Capture the cell that displays the provided text and extract its (X, Y) central coordinate. 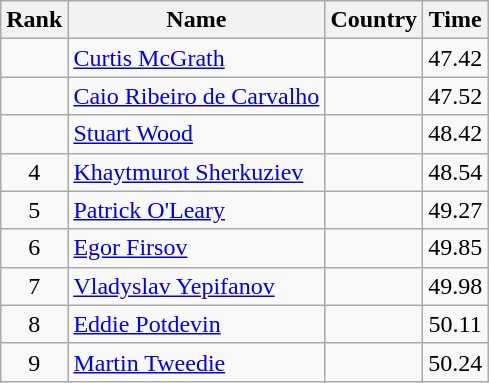
Curtis McGrath (196, 58)
50.24 (456, 362)
Stuart Wood (196, 134)
48.42 (456, 134)
4 (34, 172)
9 (34, 362)
Name (196, 20)
Time (456, 20)
Khaytmurot Sherkuziev (196, 172)
49.27 (456, 210)
47.42 (456, 58)
49.98 (456, 286)
Patrick O'Leary (196, 210)
Egor Firsov (196, 248)
8 (34, 324)
Eddie Potdevin (196, 324)
50.11 (456, 324)
6 (34, 248)
Rank (34, 20)
Martin Tweedie (196, 362)
49.85 (456, 248)
48.54 (456, 172)
Vladyslav Yepifanov (196, 286)
5 (34, 210)
7 (34, 286)
Country (374, 20)
Caio Ribeiro de Carvalho (196, 96)
47.52 (456, 96)
